Return [X, Y] of the center of cell containing provided text 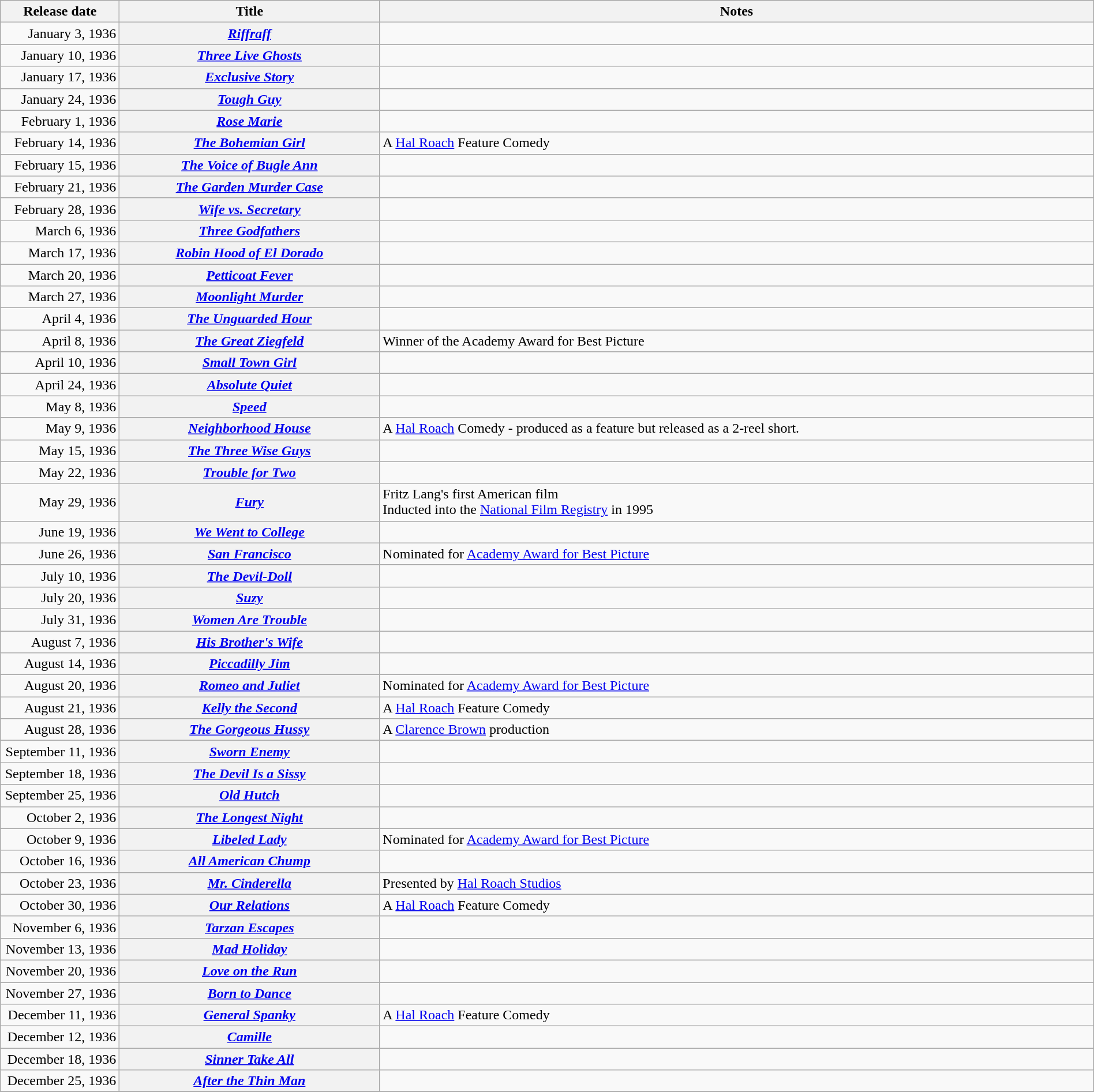
December 11, 1936 [60, 1015]
All American Chump [249, 861]
December 12, 1936 [60, 1037]
August 14, 1936 [60, 664]
February 21, 1936 [60, 187]
October 30, 1936 [60, 905]
Sworn Enemy [249, 752]
February 28, 1936 [60, 209]
December 18, 1936 [60, 1059]
February 15, 1936 [60, 165]
Release date [60, 12]
Speed [249, 407]
Sinner Take All [249, 1059]
Camille [249, 1037]
July 20, 1936 [60, 598]
Love on the Run [249, 971]
Fury [249, 502]
Title [249, 12]
San Francisco [249, 554]
A Hal Roach Comedy - produced as a feature but released as a 2-reel short. [736, 429]
The Unguarded Hour [249, 319]
Wife vs. Secretary [249, 209]
Mad Holiday [249, 949]
Suzy [249, 598]
August 28, 1936 [60, 730]
November 20, 1936 [60, 971]
Libeled Lady [249, 839]
March 20, 1936 [60, 275]
The Great Ziegfeld [249, 341]
Our Relations [249, 905]
Riffraff [249, 33]
We Went to College [249, 532]
April 4, 1936 [60, 319]
October 9, 1936 [60, 839]
Born to Dance [249, 993]
Presented by Hal Roach Studios [736, 883]
May 22, 1936 [60, 472]
October 23, 1936 [60, 883]
March 6, 1936 [60, 231]
Tough Guy [249, 99]
Moonlight Murder [249, 297]
A Clarence Brown production [736, 730]
May 8, 1936 [60, 407]
Three Live Ghosts [249, 55]
The Garden Murder Case [249, 187]
Petticoat Fever [249, 275]
September 18, 1936 [60, 774]
February 14, 1936 [60, 143]
Small Town Girl [249, 363]
October 16, 1936 [60, 861]
Exclusive Story [249, 77]
September 11, 1936 [60, 752]
March 27, 1936 [60, 297]
Women Are Trouble [249, 620]
Old Hutch [249, 795]
December 25, 1936 [60, 1081]
November 13, 1936 [60, 949]
The Three Wise Guys [249, 451]
June 26, 1936 [60, 554]
Notes [736, 12]
August 20, 1936 [60, 686]
September 25, 1936 [60, 795]
His Brother's Wife [249, 642]
The Longest Night [249, 817]
November 6, 1936 [60, 927]
Rose Marie [249, 121]
November 27, 1936 [60, 993]
The Bohemian Girl [249, 143]
General Spanky [249, 1015]
The Devil Is a Sissy [249, 774]
June 19, 1936 [60, 532]
July 31, 1936 [60, 620]
April 24, 1936 [60, 385]
May 15, 1936 [60, 451]
April 8, 1936 [60, 341]
Kelly the Second [249, 708]
May 29, 1936 [60, 502]
July 10, 1936 [60, 576]
Neighborhood House [249, 429]
The Voice of Bugle Ann [249, 165]
Absolute Quiet [249, 385]
Romeo and Juliet [249, 686]
January 3, 1936 [60, 33]
January 24, 1936 [60, 99]
Trouble for Two [249, 472]
Robin Hood of El Dorado [249, 253]
After the Thin Man [249, 1081]
Three Godfathers [249, 231]
August 7, 1936 [60, 642]
April 10, 1936 [60, 363]
October 2, 1936 [60, 817]
Mr. Cinderella [249, 883]
The Devil-Doll [249, 576]
February 1, 1936 [60, 121]
August 21, 1936 [60, 708]
May 9, 1936 [60, 429]
Fritz Lang's first American filmInducted into the National Film Registry in 1995 [736, 502]
January 17, 1936 [60, 77]
Piccadilly Jim [249, 664]
Tarzan Escapes [249, 927]
Winner of the Academy Award for Best Picture [736, 341]
March 17, 1936 [60, 253]
The Gorgeous Hussy [249, 730]
January 10, 1936 [60, 55]
